Return the [X, Y] coordinate for the center point of the cell that contains the specified text.  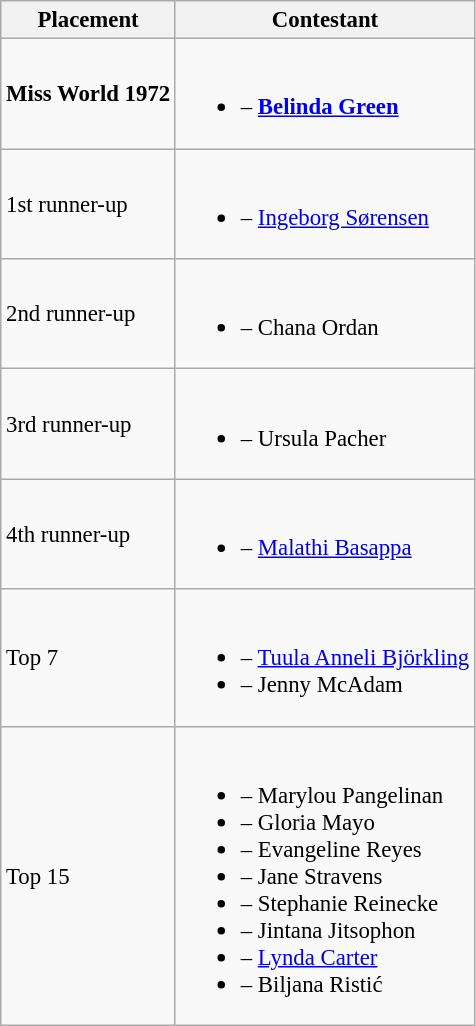
Placement [88, 20]
Top 15 [88, 876]
– Belinda Green [324, 94]
– Marylou Pangelinan – Gloria Mayo – Evangeline Reyes – Jane Stravens – Stephanie Reinecke – Jintana Jitsophon – Lynda Carter – Biljana Ristić [324, 876]
Contestant [324, 20]
4th runner-up [88, 534]
– Chana Ordan [324, 314]
2nd runner-up [88, 314]
3rd runner-up [88, 424]
– Ursula Pacher [324, 424]
Top 7 [88, 658]
1st runner-up [88, 204]
Miss World 1972 [88, 94]
– Ingeborg Sørensen [324, 204]
– Malathi Basappa [324, 534]
– Tuula Anneli Björkling – Jenny McAdam [324, 658]
